Pinpoint the cell where the given text exists, returning its (x, y) midpoint coordinate. 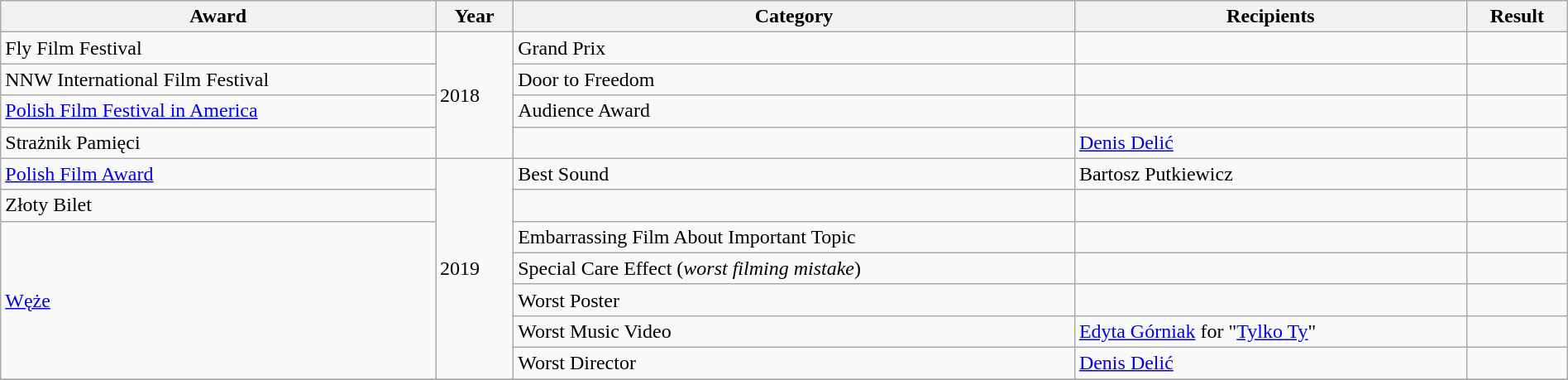
Special Care Effect (worst filming mistake) (794, 268)
Worst Director (794, 363)
Door to Freedom (794, 79)
Węże (218, 300)
Strażnik Pamięci (218, 142)
Worst Poster (794, 300)
Best Sound (794, 174)
Worst Music Video (794, 331)
Recipients (1270, 17)
Audience Award (794, 111)
2019 (475, 268)
2018 (475, 95)
Result (1517, 17)
Bartosz Putkiewicz (1270, 174)
Grand Prix (794, 48)
Award (218, 17)
Edyta Górniak for "Tylko Ty" (1270, 331)
Embarrassing Film About Important Topic (794, 237)
Year (475, 17)
Category (794, 17)
Złoty Bilet (218, 205)
Polish Film Festival in America (218, 111)
Fly Film Festival (218, 48)
NNW International Film Festival (218, 79)
Polish Film Award (218, 174)
